Determine the [x, y] coordinate at the center of the cell enclosing the given text.  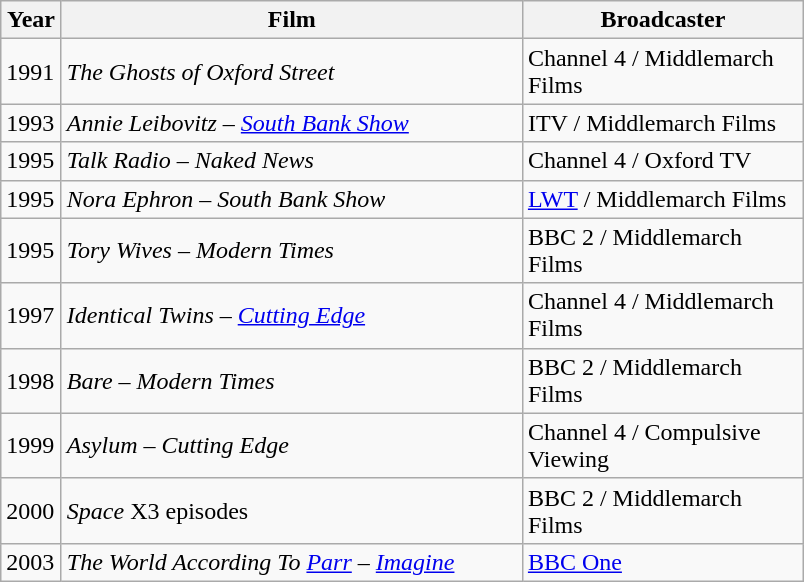
BBC One [662, 562]
2003 [32, 562]
Asylum – Cutting Edge [292, 446]
Annie Leibovitz – South Bank Show [292, 123]
ITV / Middlemarch Films [662, 123]
Tory Wives – Modern Times [292, 250]
Channel 4 / Compulsive Viewing [662, 446]
The Ghosts of Oxford Street [292, 72]
The World According To Parr – Imagine [292, 562]
Talk Radio – Naked News [292, 161]
Bare – Modern Times [292, 380]
Identical Twins – Cutting Edge [292, 316]
1998 [32, 380]
1997 [32, 316]
Broadcaster [662, 20]
Nora Ephron – South Bank Show [292, 199]
Film [292, 20]
LWT / Middlemarch Films [662, 199]
Space X3 episodes [292, 510]
Channel 4 / Oxford TV [662, 161]
2000 [32, 510]
1999 [32, 446]
1993 [32, 123]
1991 [32, 72]
Year [32, 20]
